Detect which cell encompasses the target text, then output its (x, y) center coordinate. 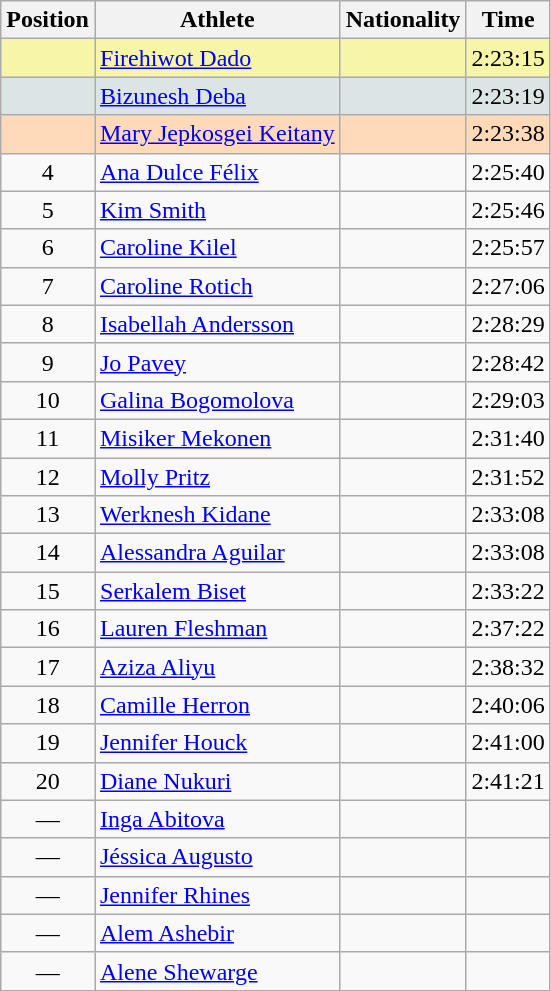
Caroline Rotich (217, 286)
7 (48, 286)
Misiker Mekonen (217, 438)
Jo Pavey (217, 362)
Position (48, 20)
13 (48, 515)
Alessandra Aguilar (217, 553)
Ana Dulce Félix (217, 172)
18 (48, 705)
Werknesh Kidane (217, 515)
2:27:06 (508, 286)
Nationality (403, 20)
2:25:40 (508, 172)
Athlete (217, 20)
Lauren Fleshman (217, 629)
2:33:22 (508, 591)
2:28:29 (508, 324)
Serkalem Biset (217, 591)
Inga Abitova (217, 819)
2:40:06 (508, 705)
2:38:32 (508, 667)
Alem Ashebir (217, 933)
2:31:40 (508, 438)
16 (48, 629)
2:29:03 (508, 400)
6 (48, 248)
Firehiwot Dado (217, 58)
Galina Bogomolova (217, 400)
2:31:52 (508, 477)
10 (48, 400)
2:23:15 (508, 58)
4 (48, 172)
Mary Jepkosgei Keitany (217, 134)
Diane Nukuri (217, 781)
Kim Smith (217, 210)
8 (48, 324)
17 (48, 667)
2:23:38 (508, 134)
2:25:57 (508, 248)
Molly Pritz (217, 477)
2:23:19 (508, 96)
20 (48, 781)
9 (48, 362)
2:25:46 (508, 210)
Aziza Aliyu (217, 667)
2:41:00 (508, 743)
Time (508, 20)
Jennifer Rhines (217, 895)
19 (48, 743)
Jéssica Augusto (217, 857)
2:28:42 (508, 362)
Caroline Kilel (217, 248)
Camille Herron (217, 705)
Isabellah Andersson (217, 324)
Alene Shewarge (217, 971)
5 (48, 210)
2:37:22 (508, 629)
11 (48, 438)
15 (48, 591)
14 (48, 553)
12 (48, 477)
Bizunesh Deba (217, 96)
2:41:21 (508, 781)
Jennifer Houck (217, 743)
